Capture the cell that displays the provided text and extract its [X, Y] central coordinate. 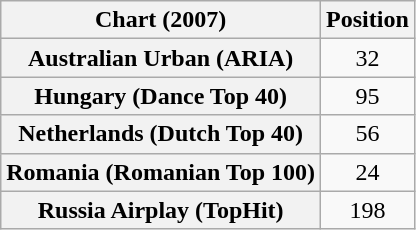
198 [368, 210]
Russia Airplay (TopHit) [161, 210]
Chart (2007) [161, 20]
95 [368, 96]
56 [368, 134]
24 [368, 172]
Australian Urban (ARIA) [161, 58]
Position [368, 20]
Netherlands (Dutch Top 40) [161, 134]
Romania (Romanian Top 100) [161, 172]
32 [368, 58]
Hungary (Dance Top 40) [161, 96]
